Identify which cell holds the provided text, then report its (X, Y) central coordinate. 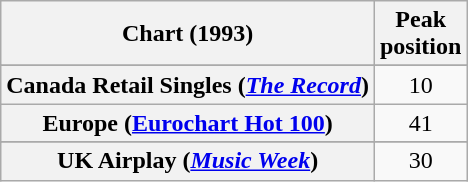
Europe (Eurochart Hot 100) (188, 123)
Peakposition (420, 34)
30 (420, 161)
UK Airplay (Music Week) (188, 161)
Chart (1993) (188, 34)
41 (420, 123)
10 (420, 85)
Canada Retail Singles (The Record) (188, 85)
